From the cell containing the given text, extract its center point as (x, y) coordinate. 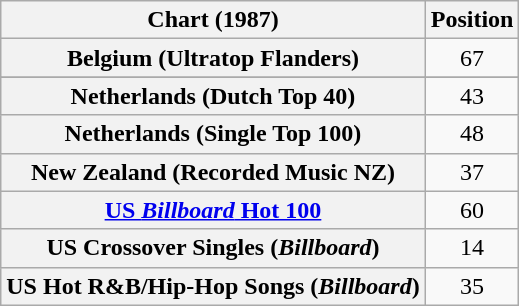
Netherlands (Dutch Top 40) (213, 96)
67 (472, 58)
14 (472, 248)
US Hot R&B/Hip-Hop Songs (Billboard) (213, 286)
35 (472, 286)
US Billboard Hot 100 (213, 210)
US Crossover Singles (Billboard) (213, 248)
43 (472, 96)
Belgium (Ultratop Flanders) (213, 58)
60 (472, 210)
37 (472, 172)
Chart (1987) (213, 20)
48 (472, 134)
Position (472, 20)
Netherlands (Single Top 100) (213, 134)
New Zealand (Recorded Music NZ) (213, 172)
